Return the [x, y] coordinate for the center point of the cell that contains the specified text.  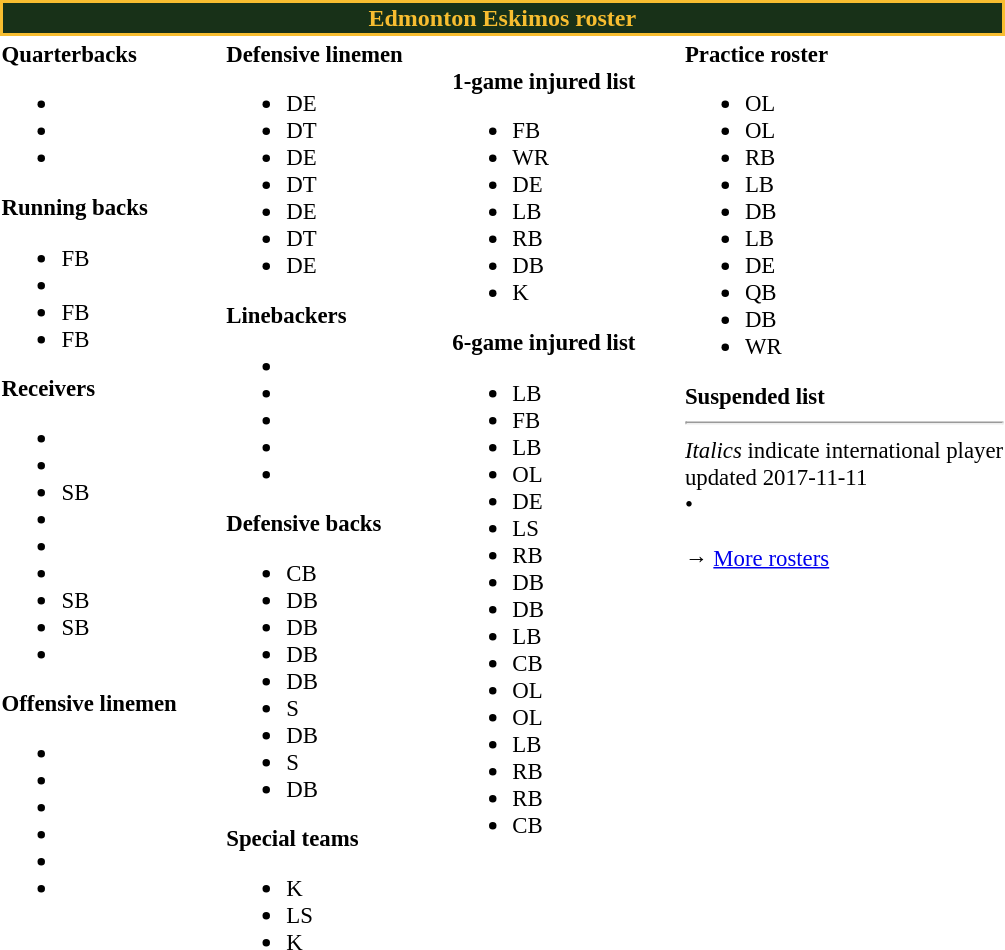
Edmonton Eskimos roster [502, 18]
